Provide the [X, Y] coordinate of the cell's center where the given text is located.  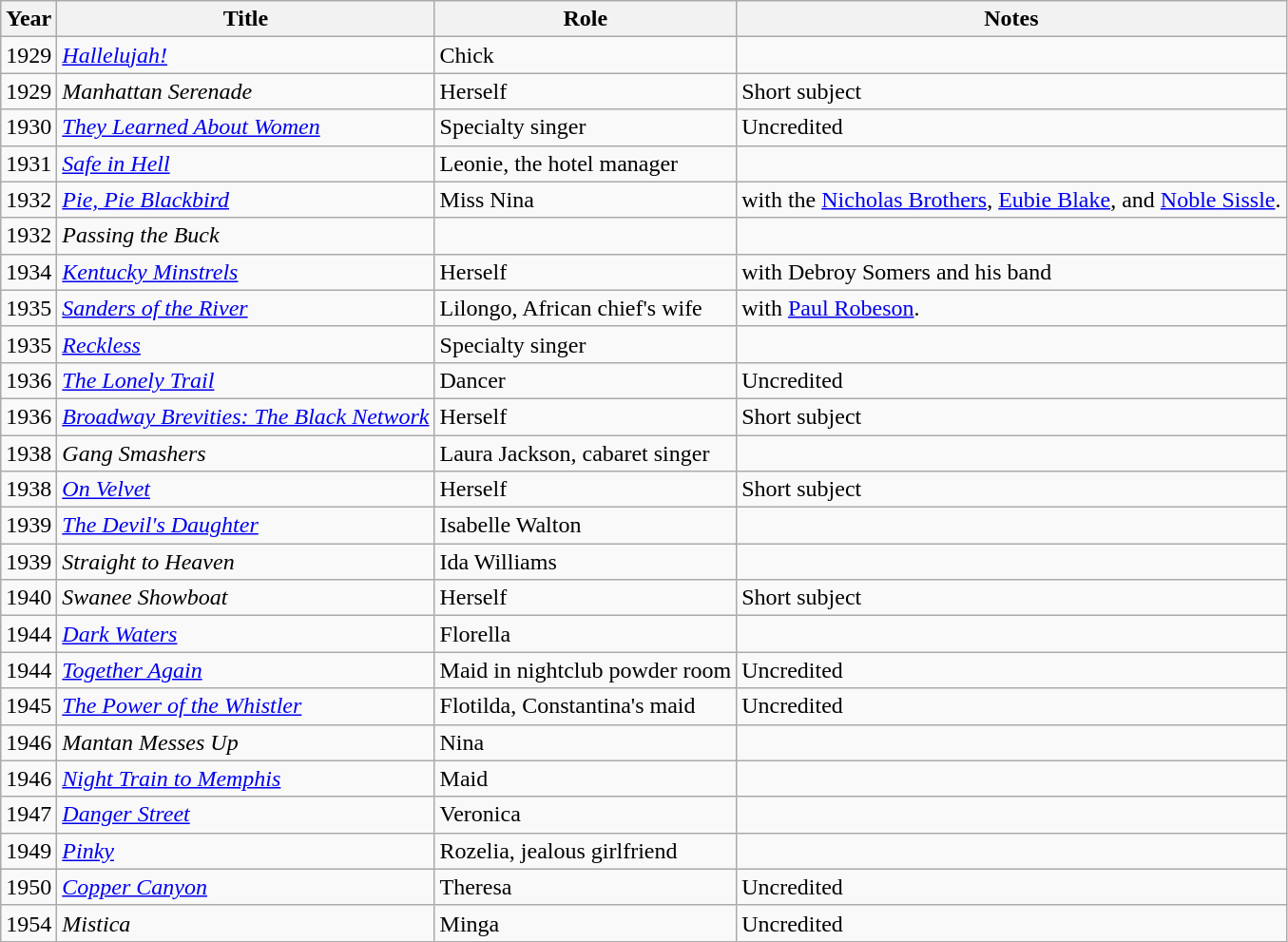
Veronica [586, 815]
Role [586, 19]
Theresa [586, 887]
Dark Waters [245, 634]
Passing the Buck [245, 236]
Florella [586, 634]
Hallelujah! [245, 55]
Straight to Heaven [245, 562]
Leonie, the hotel manager [586, 163]
Maid [586, 779]
with the Nicholas Brothers, Eubie Blake, and Noble Sissle. [1011, 200]
Night Train to Memphis [245, 779]
The Devil's Daughter [245, 526]
Title [245, 19]
Ida Williams [586, 562]
Laura Jackson, cabaret singer [586, 453]
The Lonely Trail [245, 380]
They Learned About Women [245, 127]
1954 [29, 923]
Isabelle Walton [586, 526]
Sanders of the River [245, 308]
1947 [29, 815]
Safe in Hell [245, 163]
Copper Canyon [245, 887]
1945 [29, 706]
with Paul Robeson. [1011, 308]
Flotilda, Constantina's maid [586, 706]
Dancer [586, 380]
Danger Street [245, 815]
Miss Nina [586, 200]
1934 [29, 272]
Mantan Messes Up [245, 742]
On Velvet [245, 490]
with Debroy Somers and his band [1011, 272]
Pinky [245, 851]
Kentucky Minstrels [245, 272]
1930 [29, 127]
1931 [29, 163]
Rozelia, jealous girlfriend [586, 851]
Minga [586, 923]
Reckless [245, 344]
Nina [586, 742]
Chick [586, 55]
Mistica [245, 923]
1940 [29, 598]
Notes [1011, 19]
Gang Smashers [245, 453]
Maid in nightclub powder room [586, 670]
Pie, Pie Blackbird [245, 200]
Swanee Showboat [245, 598]
Broadway Brevities: The Black Network [245, 416]
The Power of the Whistler [245, 706]
Lilongo, African chief's wife [586, 308]
Manhattan Serenade [245, 91]
Year [29, 19]
1950 [29, 887]
1949 [29, 851]
Together Again [245, 670]
